Identify which cell holds the provided text, then report its (x, y) central coordinate. 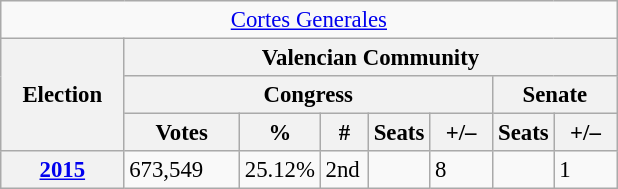
Valencian Community (370, 58)
2nd (344, 170)
Senate (555, 95)
1 (586, 170)
Cortes Generales (309, 20)
25.12% (280, 170)
673,549 (182, 170)
Election (62, 96)
% (280, 133)
Votes (182, 133)
8 (462, 170)
Congress (308, 95)
# (344, 133)
2015 (62, 170)
